Locate the cell with the specified text and output its [X, Y] center coordinate. 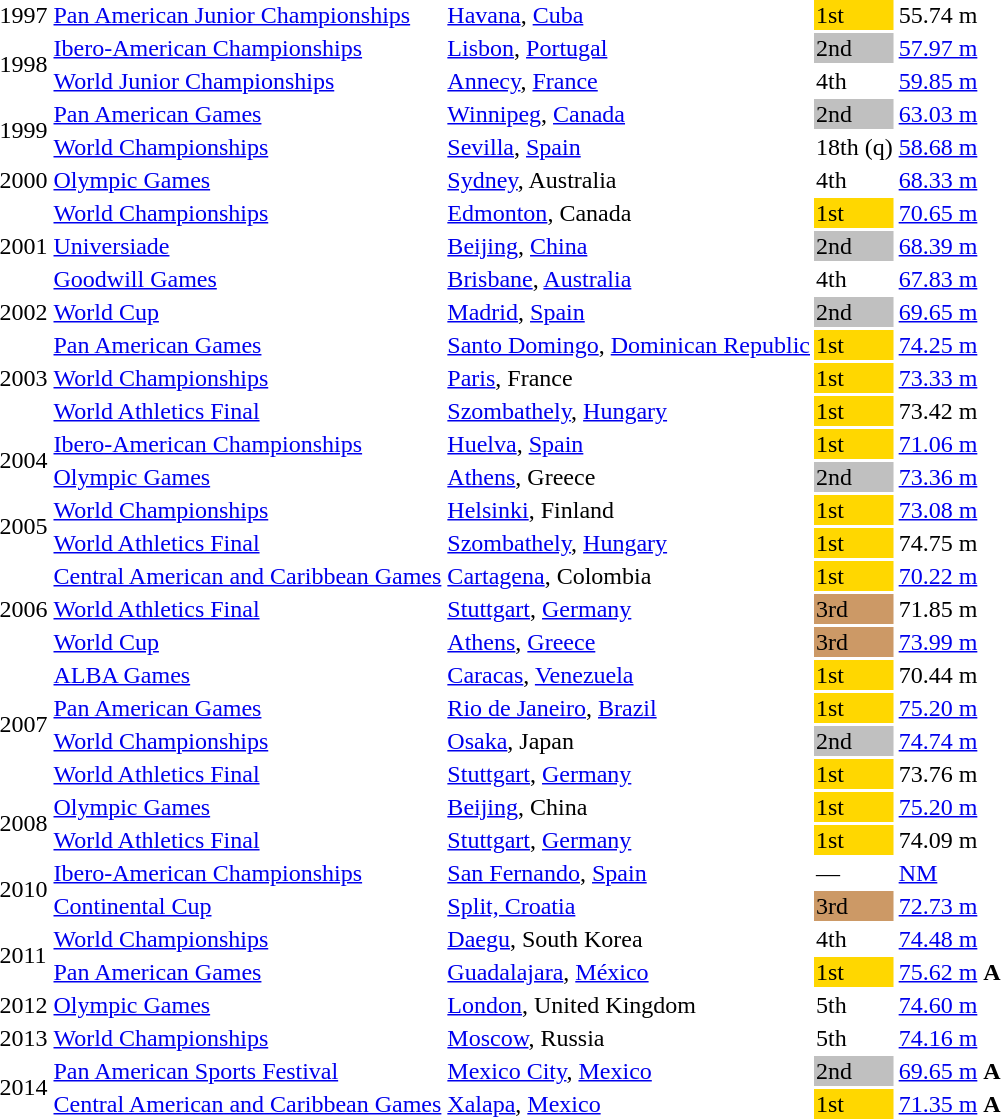
Paris, France [629, 378]
Pan American Junior Championships [248, 15]
Xalapa, Mexico [629, 1104]
Santo Domingo, Dominican Republic [629, 345]
Sydney, Australia [629, 180]
Split, Croatia [629, 906]
— [854, 873]
Moscow, Russia [629, 1038]
Mexico City, Mexico [629, 1071]
Osaka, Japan [629, 741]
Guadalajara, México [629, 972]
Continental Cup [248, 906]
Cartagena, Colombia [629, 576]
Lisbon, Portugal [629, 48]
Caracas, Venezuela [629, 675]
Havana, Cuba [629, 15]
Brisbane, Australia [629, 279]
Universiade [248, 246]
Winnipeg, Canada [629, 114]
Helsinki, Finland [629, 510]
Madrid, Spain [629, 312]
London, United Kingdom [629, 1005]
Huelva, Spain [629, 444]
Goodwill Games [248, 279]
18th (q) [854, 147]
San Fernando, Spain [629, 873]
Edmonton, Canada [629, 213]
Rio de Janeiro, Brazil [629, 708]
Daegu, South Korea [629, 939]
Sevilla, Spain [629, 147]
World Junior Championships [248, 81]
Pan American Sports Festival [248, 1071]
Annecy, France [629, 81]
ALBA Games [248, 675]
